Pinpoint the cell where the given text exists, returning its [x, y] midpoint coordinate. 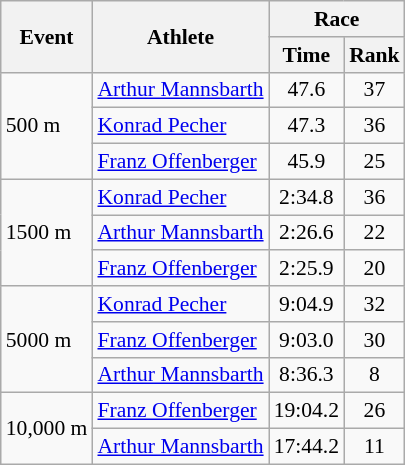
17:44.2 [306, 447]
Time [306, 55]
10,000 m [47, 428]
47.3 [306, 126]
5000 m [47, 340]
47.6 [306, 90]
9:03.0 [306, 340]
25 [374, 162]
500 m [47, 126]
19:04.2 [306, 411]
2:26.6 [306, 233]
22 [374, 233]
2:34.8 [306, 197]
26 [374, 411]
8 [374, 375]
Event [47, 36]
8:36.3 [306, 375]
1500 m [47, 232]
Athlete [180, 36]
Race [337, 19]
37 [374, 90]
30 [374, 340]
2:25.9 [306, 269]
45.9 [306, 162]
20 [374, 269]
Rank [374, 55]
11 [374, 447]
9:04.9 [306, 304]
32 [374, 304]
